Detect which cell encompasses the target text, then output its [X, Y] center coordinate. 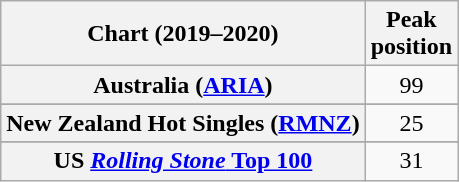
Peakposition [411, 34]
Australia (ARIA) [183, 85]
99 [411, 85]
US Rolling Stone Top 100 [183, 161]
31 [411, 161]
New Zealand Hot Singles (RMNZ) [183, 123]
Chart (2019–2020) [183, 34]
25 [411, 123]
